Provide the [X, Y] coordinate of the cell's center where the given text is located.  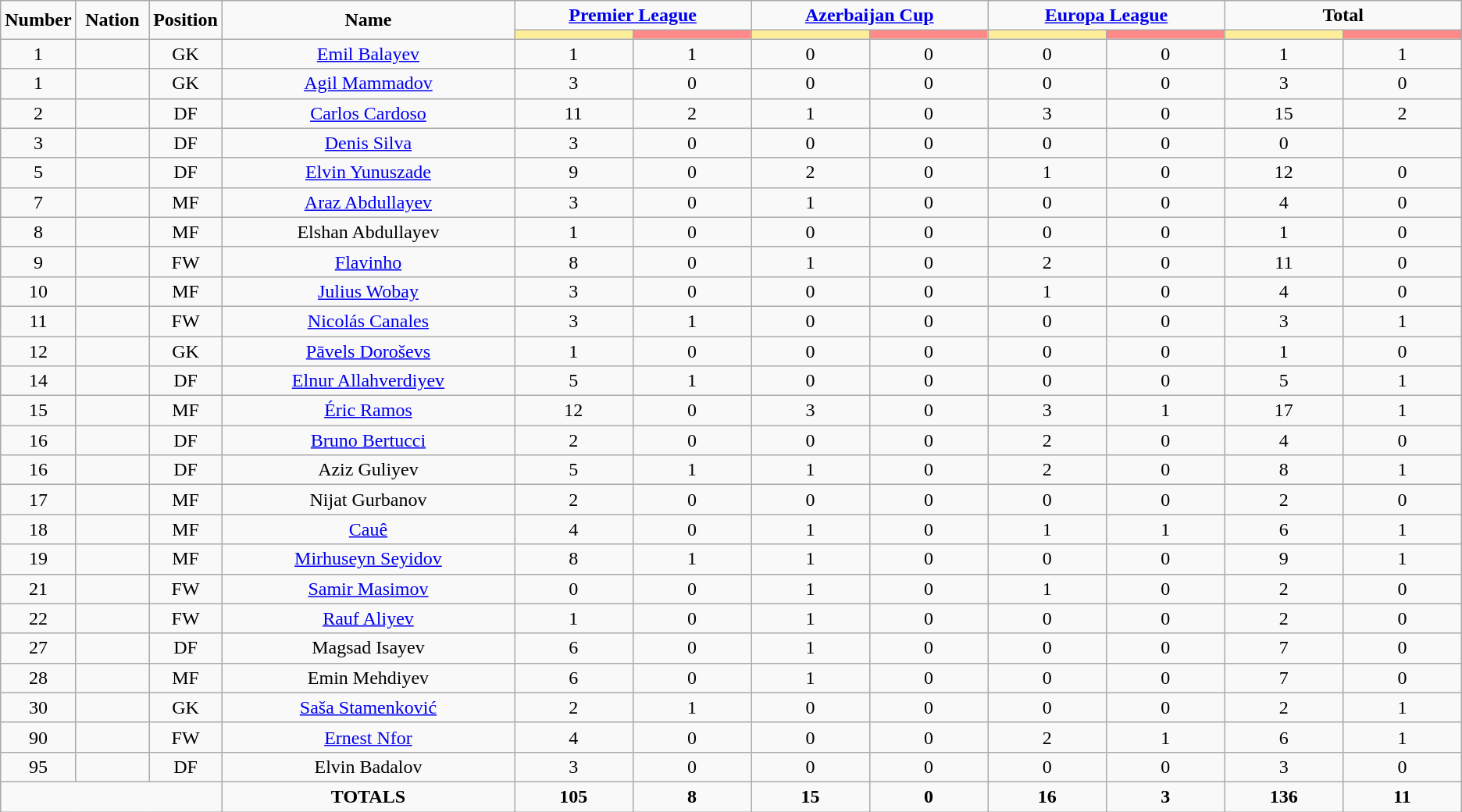
Ernest Nfor [368, 737]
Mirhuseyn Seyidov [368, 559]
21 [38, 589]
27 [38, 648]
Nation [112, 20]
Flavinho [368, 262]
105 [573, 796]
Éric Ramos [368, 411]
Denis Silva [368, 143]
Magsad Isayev [368, 648]
19 [38, 559]
Emin Mehdiyev [368, 678]
Bruno Bertucci [368, 440]
90 [38, 737]
136 [1284, 796]
Emil Balayev [368, 54]
28 [38, 678]
10 [38, 291]
Aziz Guliyev [368, 470]
Nicolás Canales [368, 321]
Position [186, 20]
Nijat Gurbanov [368, 500]
18 [38, 529]
Elnur Allahverdiyev [368, 381]
Samir Masimov [368, 589]
Saša Stamenković [368, 707]
Number [38, 20]
TOTALS [368, 796]
22 [38, 618]
Agil Mammadov [368, 84]
95 [38, 767]
Total [1343, 16]
Rauf Aliyev [368, 618]
Elvin Badalov [368, 767]
Julius Wobay [368, 291]
Elvin Yunuszade [368, 173]
Elshan Abdullayev [368, 232]
Name [368, 20]
Pāvels Doroševs [368, 351]
30 [38, 707]
Europa League [1106, 16]
14 [38, 381]
Azerbaijan Cup [870, 16]
Premier League [633, 16]
Carlos Cardoso [368, 113]
Cauê [368, 529]
Araz Abdullayev [368, 202]
